Scan for the cell matching the given text and deliver its [X, Y] coordinate at center. 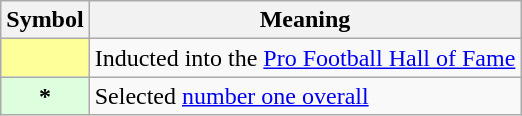
Selected number one overall [305, 96]
Inducted into the Pro Football Hall of Fame [305, 58]
Symbol [45, 20]
Meaning [305, 20]
* [45, 96]
